Output the (X, Y) coordinate of the center of the cell containing the given text.  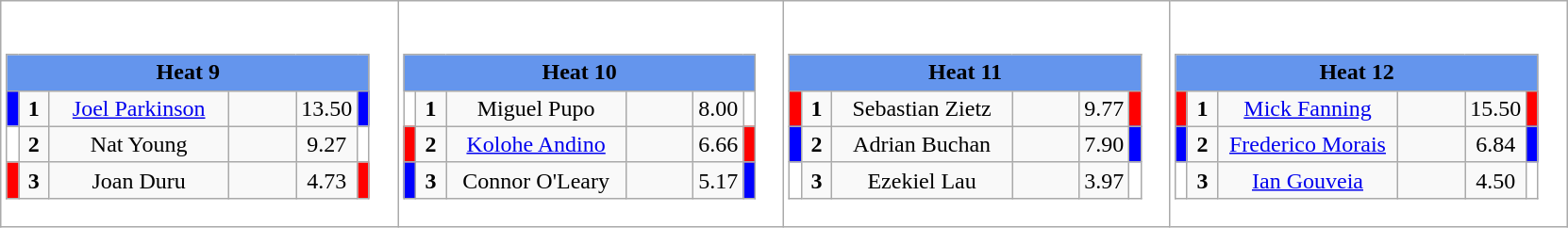
Miguel Pupo (536, 108)
Ian Gouveia (1308, 180)
Adrian Buchan (923, 144)
Heat 10 (579, 73)
Kolohe Andino (536, 144)
Ezekiel Lau (923, 180)
Heat 9 1 Joel Parkinson 13.50 2 Nat Young 9.27 3 Joan Duru 4.73 (200, 114)
4.50 (1496, 180)
6.84 (1496, 144)
6.66 (719, 144)
Heat 11 (965, 73)
8.00 (719, 108)
15.50 (1496, 108)
Heat 10 1 Miguel Pupo 8.00 2 Kolohe Andino 6.66 3 Connor O'Leary 5.17 (591, 114)
Nat Young (140, 144)
7.90 (1104, 144)
Heat 9 (188, 73)
4.73 (326, 180)
13.50 (326, 108)
Joel Parkinson (140, 108)
Sebastian Zietz (923, 108)
Joan Duru (140, 180)
Frederico Morais (1308, 144)
9.27 (326, 144)
3.97 (1104, 180)
Heat 12 1 Mick Fanning 15.50 2 Frederico Morais 6.84 3 Ian Gouveia 4.50 (1368, 114)
Mick Fanning (1308, 108)
9.77 (1104, 108)
Heat 12 (1357, 73)
5.17 (719, 180)
Heat 11 1 Sebastian Zietz 9.77 2 Adrian Buchan 7.90 3 Ezekiel Lau 3.97 (977, 114)
Connor O'Leary (536, 180)
